Determine the (x, y) coordinate at the center of the cell enclosing the given text.  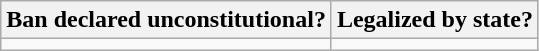
Ban declared unconstitutional? (166, 20)
Legalized by state? (434, 20)
